Find where the given text appears and provide that cell's center as (x, y) coordinate. 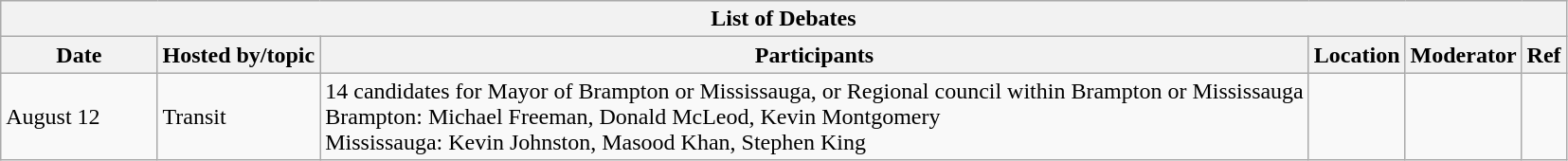
Hosted by/topic (239, 55)
August 12 (80, 116)
Date (80, 55)
Moderator (1463, 55)
Participants (815, 55)
Location (1357, 55)
Transit (239, 116)
Ref (1544, 55)
List of Debates (784, 19)
